Output the [X, Y] coordinate of the center of the cell containing the given text.  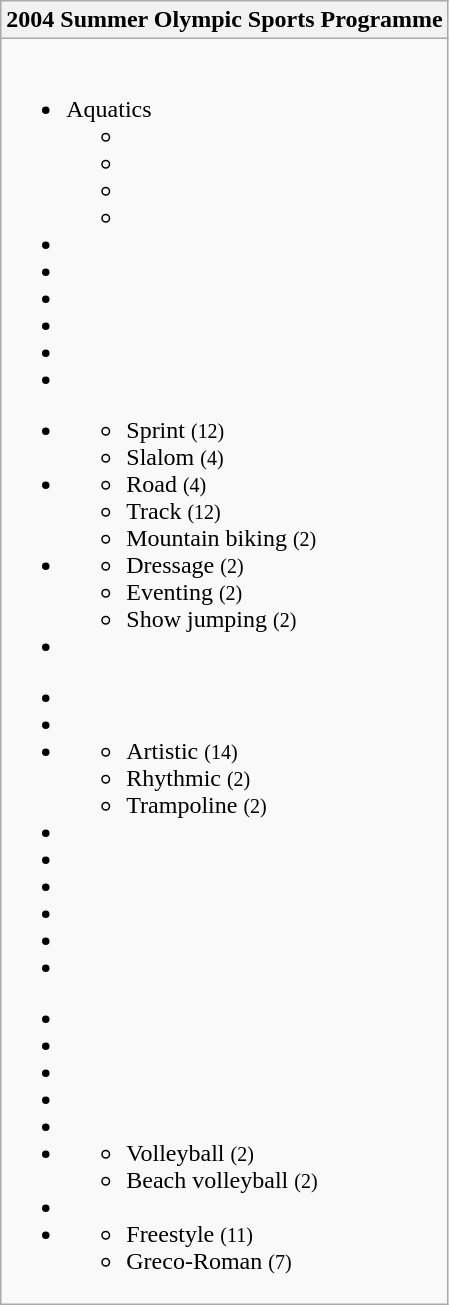
2004 Summer Olympic Sports Programme [224, 20]
